Search for the cell housing the specified text and yield its (x, y) center coordinate. 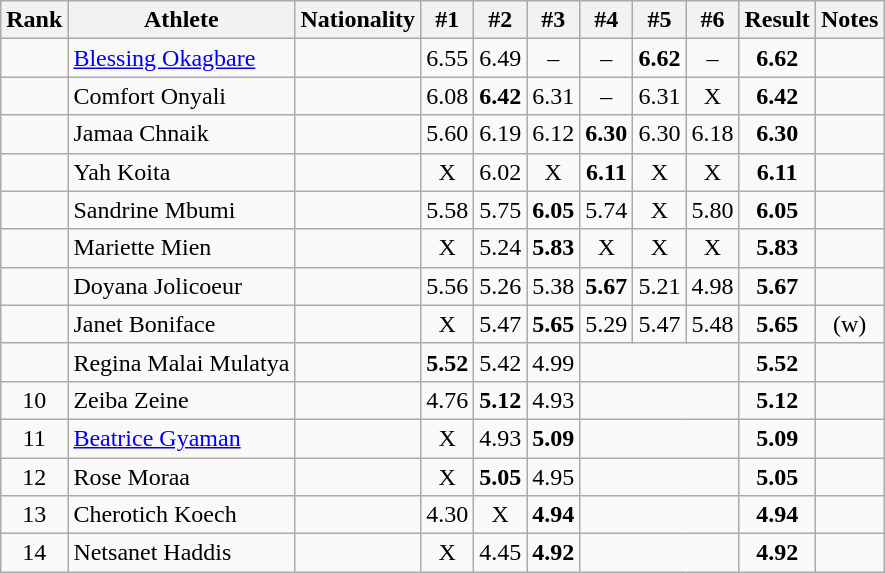
5.60 (448, 134)
6.18 (712, 134)
#6 (712, 20)
Beatrice Gyaman (182, 438)
11 (34, 438)
4.99 (554, 362)
5.26 (500, 286)
Nationality (358, 20)
Mariette Mien (182, 248)
5.58 (448, 210)
6.02 (500, 172)
Cherotich Koech (182, 515)
4.45 (500, 553)
#1 (448, 20)
6.55 (448, 58)
#4 (606, 20)
4.30 (448, 515)
(w) (849, 324)
Rank (34, 20)
5.80 (712, 210)
14 (34, 553)
Notes (849, 20)
Athlete (182, 20)
5.21 (660, 286)
Yah Koita (182, 172)
#5 (660, 20)
Doyana Jolicoeur (182, 286)
#2 (500, 20)
4.95 (554, 477)
6.12 (554, 134)
Regina Malai Mulatya (182, 362)
10 (34, 400)
5.29 (606, 324)
6.19 (500, 134)
Janet Boniface (182, 324)
Zeiba Zeine (182, 400)
5.42 (500, 362)
Result (777, 20)
6.49 (500, 58)
13 (34, 515)
Comfort Onyali (182, 96)
Sandrine Mbumi (182, 210)
6.08 (448, 96)
5.75 (500, 210)
Netsanet Haddis (182, 553)
5.38 (554, 286)
4.76 (448, 400)
5.56 (448, 286)
Rose Moraa (182, 477)
12 (34, 477)
Jamaa Chnaik (182, 134)
5.74 (606, 210)
4.98 (712, 286)
5.48 (712, 324)
Blessing Okagbare (182, 58)
5.24 (500, 248)
#3 (554, 20)
